Scan for the cell matching the given text and deliver its (x, y) coordinate at center. 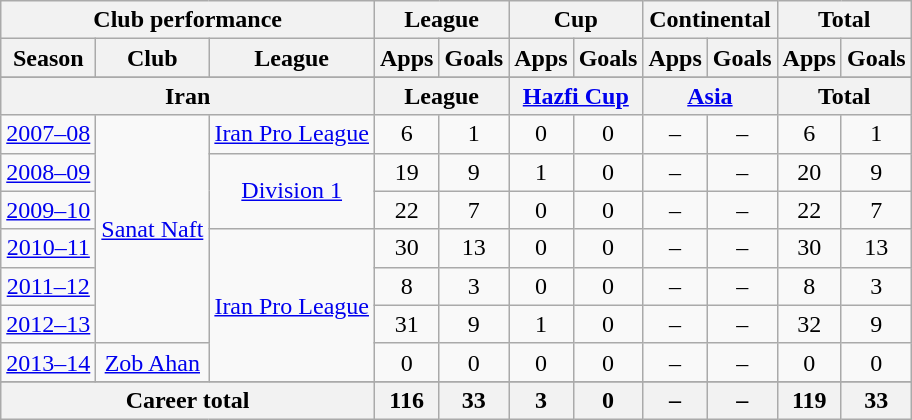
2012–13 (48, 324)
2010–11 (48, 248)
Zob Ahan (152, 362)
19 (407, 172)
Hazfi Cup (576, 96)
32 (809, 324)
Club (152, 58)
20 (809, 172)
Asia (710, 96)
2008–09 (48, 172)
Continental (710, 20)
2007–08 (48, 134)
116 (407, 400)
2009–10 (48, 210)
Cup (576, 20)
2013–14 (48, 362)
Division 1 (292, 191)
Season (48, 58)
Iran (188, 96)
2011–12 (48, 286)
Career total (188, 400)
Sanat Naft (152, 229)
Club performance (188, 20)
31 (407, 324)
119 (809, 400)
